Return the (X, Y) coordinate for the center point of the cell that contains the specified text.  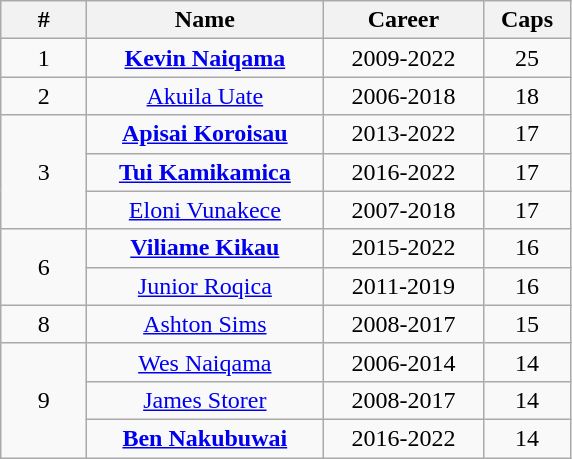
# (44, 20)
15 (527, 324)
Kevin Naiqama (205, 58)
2013-2022 (404, 134)
25 (527, 58)
2011-2019 (404, 286)
Akuila Uate (205, 96)
2009-2022 (404, 58)
Name (205, 20)
1 (44, 58)
2 (44, 96)
2006-2018 (404, 96)
2006-2014 (404, 362)
Apisai Koroisau (205, 134)
Viliame Kikau (205, 248)
Ashton Sims (205, 324)
6 (44, 267)
2007-2018 (404, 210)
Career (404, 20)
James Storer (205, 400)
Junior Roqica (205, 286)
Ben Nakubuwai (205, 438)
Tui Kamikamica (205, 172)
9 (44, 400)
Wes Naiqama (205, 362)
18 (527, 96)
Caps (527, 20)
8 (44, 324)
3 (44, 172)
Eloni Vunakece (205, 210)
2015-2022 (404, 248)
